Capture the cell that displays the provided text and extract its (X, Y) central coordinate. 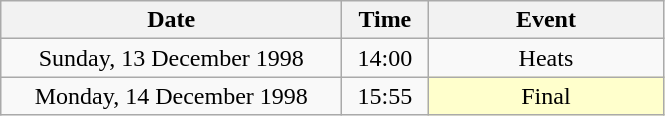
15:55 (385, 96)
Event (546, 20)
Final (546, 96)
Date (172, 20)
Heats (546, 58)
Monday, 14 December 1998 (172, 96)
14:00 (385, 58)
Sunday, 13 December 1998 (172, 58)
Time (385, 20)
